Capture the cell that displays the provided text and extract its (X, Y) central coordinate. 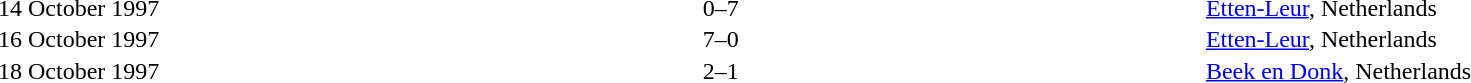
7–0 (721, 39)
